Find where the given text appears and provide that cell's center as [X, Y] coordinate. 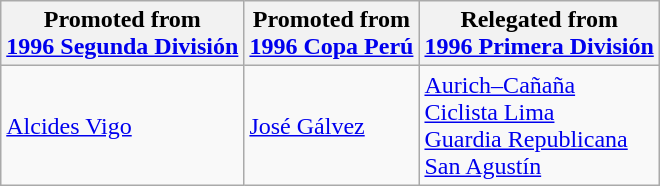
José Gálvez [332, 126]
Promoted from1996 Segunda División [122, 34]
Alcides Vigo [122, 126]
Relegated from1996 Primera División [539, 34]
Promoted from1996 Copa Perú [332, 34]
Aurich–Cañaña Ciclista Lima Guardia Republicana San Agustín [539, 126]
